From the cell containing the given text, extract its center point as [x, y] coordinate. 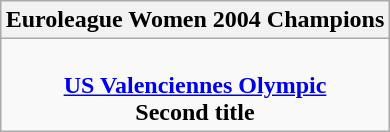
Euroleague Women 2004 Champions [195, 20]
US Valenciennes Olympic Second title [195, 85]
